Provide the (X, Y) coordinate of the cell's center where the given text is located.  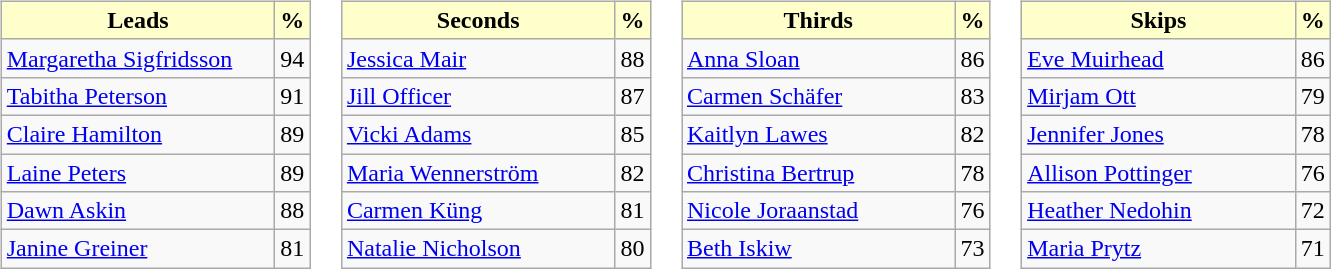
87 (632, 96)
Laine Peters (138, 173)
Seconds (478, 20)
Claire Hamilton (138, 134)
Maria Wennerström (478, 173)
Carmen Küng (478, 211)
Beth Iskiw (819, 249)
85 (632, 134)
Skips (1159, 20)
Jill Officer (478, 96)
Anna Sloan (819, 58)
Kaitlyn Lawes (819, 134)
Carmen Schäfer (819, 96)
Allison Pottinger (1159, 173)
Tabitha Peterson (138, 96)
Mirjam Ott (1159, 96)
Maria Prytz (1159, 249)
Margaretha Sigfridsson (138, 58)
73 (972, 249)
71 (1312, 249)
Jessica Mair (478, 58)
Christina Bertrup (819, 173)
72 (1312, 211)
Dawn Askin (138, 211)
80 (632, 249)
Nicole Joraanstad (819, 211)
Natalie Nicholson (478, 249)
Janine Greiner (138, 249)
91 (292, 96)
Eve Muirhead (1159, 58)
Thirds (819, 20)
Jennifer Jones (1159, 134)
Heather Nedohin (1159, 211)
83 (972, 96)
Vicki Adams (478, 134)
79 (1312, 96)
94 (292, 58)
Leads (138, 20)
